Locate the cell with the specified text and output its (x, y) center coordinate. 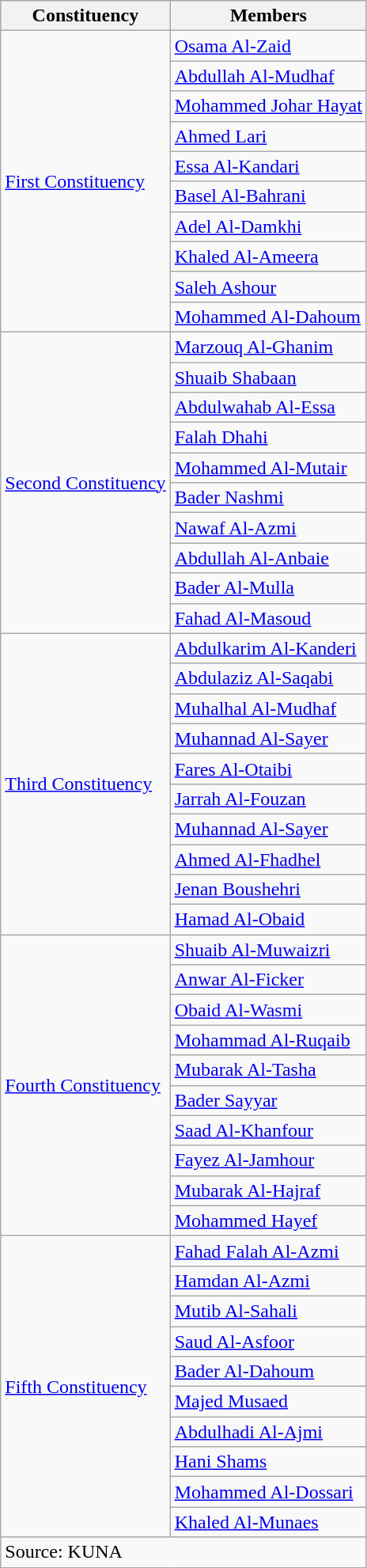
Essa Al-Kandari (268, 166)
Abdullah Al-Mudhaf (268, 76)
Bader Sayyar (268, 1100)
Abdulwahab Al-Essa (268, 408)
Osama Al-Zaid (268, 46)
Members (268, 16)
Source: KUNA (183, 1552)
Majed Musaed (268, 1402)
Nawaf Al-Azmi (268, 528)
Shuaib Al-Muwaizri (268, 950)
Adel Al-Damkhi (268, 226)
Bader Al-Dahoum (268, 1372)
Hamdan Al-Azmi (268, 1281)
Bader Al-Mulla (268, 588)
Jarrah Al-Fouzan (268, 799)
Fourth Constituency (85, 1086)
Saad Al-Khanfour (268, 1130)
Ahmed Lari (268, 136)
Constituency (85, 16)
Fifth Constituency (85, 1387)
Mutib Al-Sahali (268, 1311)
Marzouq Al-Ghanim (268, 347)
Mohammed Johar Hayat (268, 106)
Mubarak Al-Hajraf (268, 1190)
Saud Al-Asfoor (268, 1342)
Falah Dhahi (268, 438)
Fahad Falah Al-Azmi (268, 1251)
Abdulaziz Al-Saqabi (268, 678)
Mohammed Al-Mutair (268, 468)
Fahad Al-Masoud (268, 618)
Abdullah Al-Anbaie (268, 558)
Fayez Al-Jamhour (268, 1160)
Basel Al-Bahrani (268, 196)
Third Constituency (85, 784)
Shuaib Shabaan (268, 378)
Ahmed Al-Fhadhel (268, 859)
Hani Shams (268, 1462)
Second Constituency (85, 483)
Jenan Boushehri (268, 890)
Mohammed Hayef (268, 1221)
Khaled Al-Munaes (268, 1522)
Muhalhal Al-Mudhaf (268, 708)
Mohammad Al-Ruqaib (268, 1040)
Anwar Al-Ficker (268, 980)
Abdulhadi Al-Ajmi (268, 1432)
Obaid Al-Wasmi (268, 1010)
Bader Nashmi (268, 498)
Mohammed Al-Dossari (268, 1492)
Abdulkarim Al-Kanderi (268, 648)
Saleh Ashour (268, 287)
First Constituency (85, 182)
Mohammed Al-Dahoum (268, 317)
Khaled Al-Ameera (268, 256)
Hamad Al-Obaid (268, 920)
Mubarak Al-Tasha (268, 1070)
Fares Al-Otaibi (268, 769)
